Scan for the cell matching the given text and deliver its (x, y) coordinate at center. 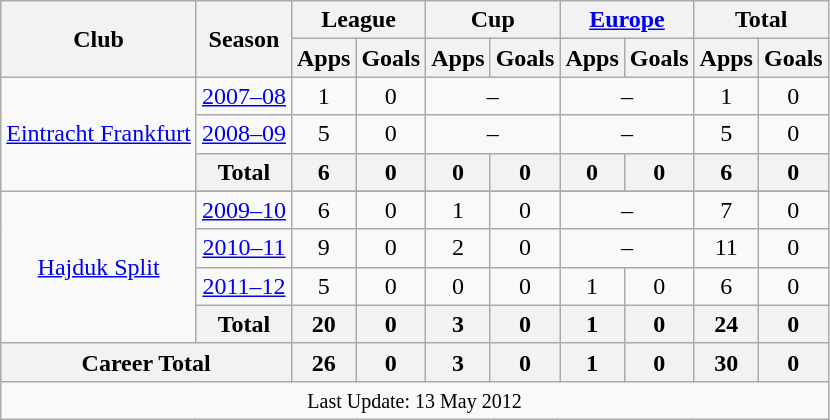
11 (726, 248)
30 (726, 362)
League (358, 20)
Last Update: 13 May 2012 (414, 400)
2 (458, 248)
Career Total (146, 362)
2008–09 (244, 134)
2009–10 (244, 210)
Europe (627, 20)
2011–12 (244, 286)
Cup (493, 20)
7 (726, 210)
Season (244, 39)
26 (323, 362)
2007–08 (244, 96)
Hajduk Split (99, 267)
20 (323, 324)
9 (323, 248)
2010–11 (244, 248)
Club (99, 39)
Eintracht Frankfurt (99, 134)
24 (726, 324)
